From the cell containing the given text, extract its center point as (X, Y) coordinate. 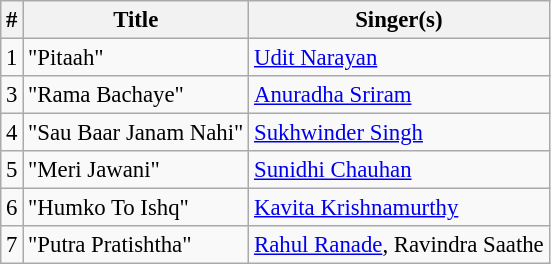
Sunidhi Chauhan (399, 170)
5 (12, 170)
Rahul Ranade, Ravindra Saathe (399, 245)
"Meri Jawani" (136, 170)
# (12, 20)
"Sau Baar Janam Nahi" (136, 133)
Sukhwinder Singh (399, 133)
Kavita Krishnamurthy (399, 208)
Singer(s) (399, 20)
4 (12, 133)
Title (136, 20)
"Putra Pratishtha" (136, 245)
"Humko To Ishq" (136, 208)
Udit Narayan (399, 58)
Anuradha Sriram (399, 95)
7 (12, 245)
3 (12, 95)
"Pitaah" (136, 58)
"Rama Bachaye" (136, 95)
6 (12, 208)
1 (12, 58)
